Pinpoint the cell where the given text exists, returning its (X, Y) midpoint coordinate. 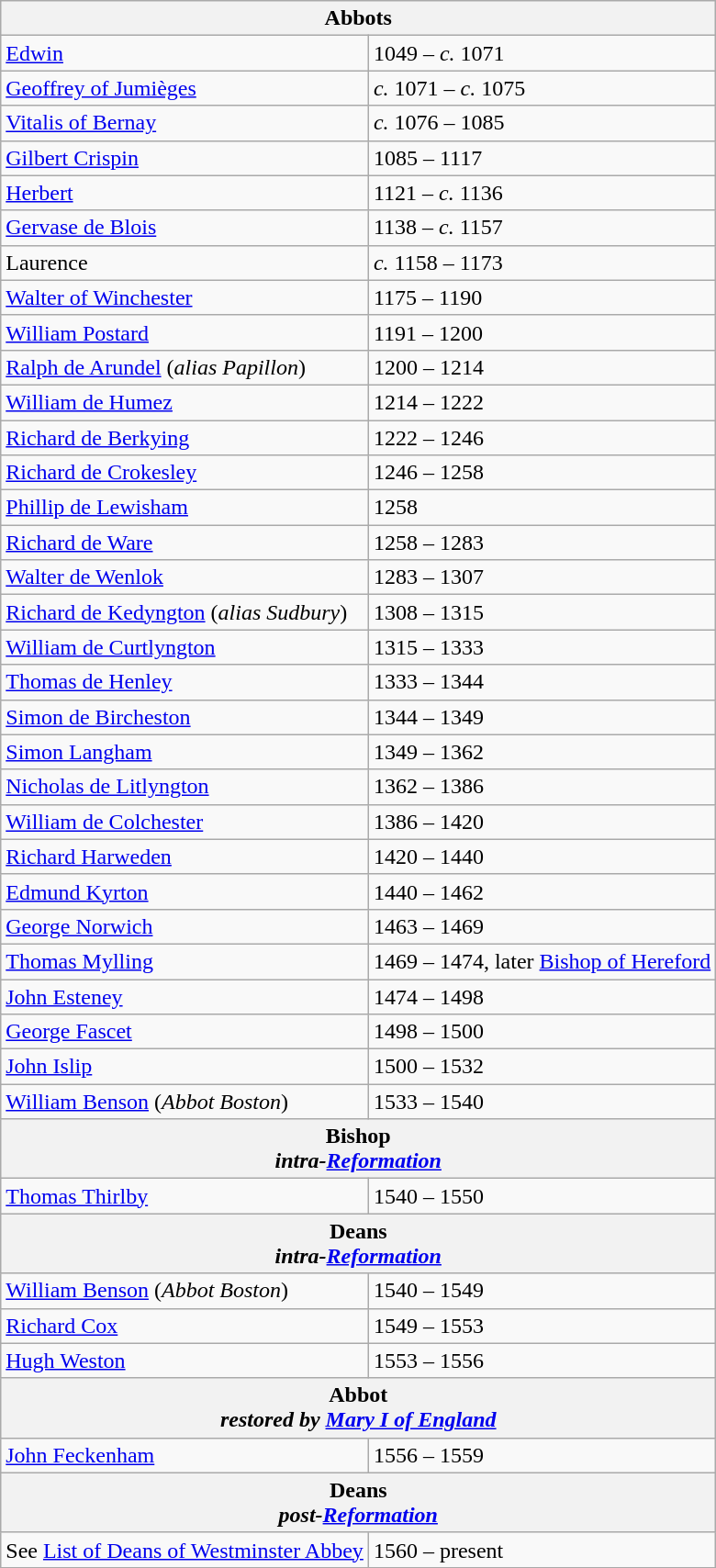
Hugh Weston (185, 1361)
1333 – 1344 (542, 682)
Thomas de Henley (185, 682)
1315 – 1333 (542, 647)
1420 – 1440 (542, 857)
Richard Cox (185, 1326)
John Esteney (185, 996)
1533 – 1540 (542, 1102)
1308 – 1315 (542, 612)
1463 – 1469 (542, 926)
1214 – 1222 (542, 402)
1258 (542, 508)
c. 1076 – 1085 (542, 123)
Vitalis of Bernay (185, 123)
1222 – 1246 (542, 438)
1362 – 1386 (542, 787)
Gilbert Crispin (185, 158)
William de Colchester (185, 822)
Geoffrey of Jumièges (185, 88)
1540 – 1549 (542, 1291)
Thomas Mylling (185, 961)
1049 – c. 1071 (542, 53)
1085 – 1117 (542, 158)
1498 – 1500 (542, 1032)
George Fascet (185, 1032)
Edmund Kyrton (185, 891)
John Feckenham (185, 1455)
1258 – 1283 (542, 543)
Laurence (185, 263)
William de Curtlyngton (185, 647)
1246 – 1258 (542, 473)
Richard de Berkying (185, 438)
Abbotrestored by Mary I of England (358, 1408)
1469 – 1474, later Bishop of Hereford (542, 961)
1191 – 1200 (542, 332)
Thomas Thirlby (185, 1196)
Gervase de Blois (185, 228)
1386 – 1420 (542, 822)
1553 – 1556 (542, 1361)
Ralph de Arundel (alias Papillon) (185, 367)
Richard de Ware (185, 543)
c. 1158 – 1173 (542, 263)
1121 – c. 1136 (542, 193)
Nicholas de Litlyngton (185, 787)
William Postard (185, 332)
Richard de Kedyngton (alias Sudbury) (185, 612)
1540 – 1550 (542, 1196)
John Islip (185, 1067)
William de Humez (185, 402)
Abbots (358, 18)
1175 – 1190 (542, 297)
Edwin (185, 53)
1200 – 1214 (542, 367)
Walter de Wenlok (185, 577)
Phillip de Lewisham (185, 508)
Simon de Bircheston (185, 717)
1349 – 1362 (542, 752)
1138 – c. 1157 (542, 228)
1344 – 1349 (542, 717)
1549 – 1553 (542, 1326)
See List of Deans of Westminster Abbey (185, 1550)
1556 – 1559 (542, 1455)
Bishopintra-Reformation (358, 1149)
c. 1071 – c. 1075 (542, 88)
1560 – present (542, 1550)
1283 – 1307 (542, 577)
1474 – 1498 (542, 996)
Deansintra-Reformation (358, 1243)
Simon Langham (185, 752)
Richard Harweden (185, 857)
1440 – 1462 (542, 891)
Deanspost-Reformation (358, 1502)
Herbert (185, 193)
1500 – 1532 (542, 1067)
Walter of Winchester (185, 297)
Richard de Crokesley (185, 473)
George Norwich (185, 926)
